Capture the cell that displays the provided text and extract its (x, y) central coordinate. 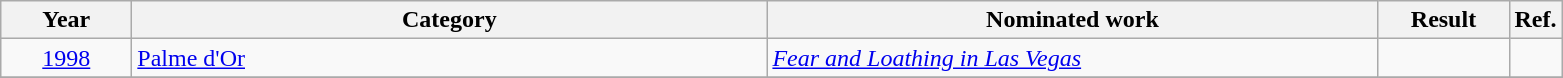
Year (66, 20)
Result (1444, 20)
Fear and Loathing in Las Vegas (1072, 58)
Nominated work (1072, 20)
1998 (66, 58)
Category (450, 20)
Palme d'Or (450, 58)
Ref. (1536, 20)
